For the text-containing cell, return its midpoint in (X, Y) coordinate format. 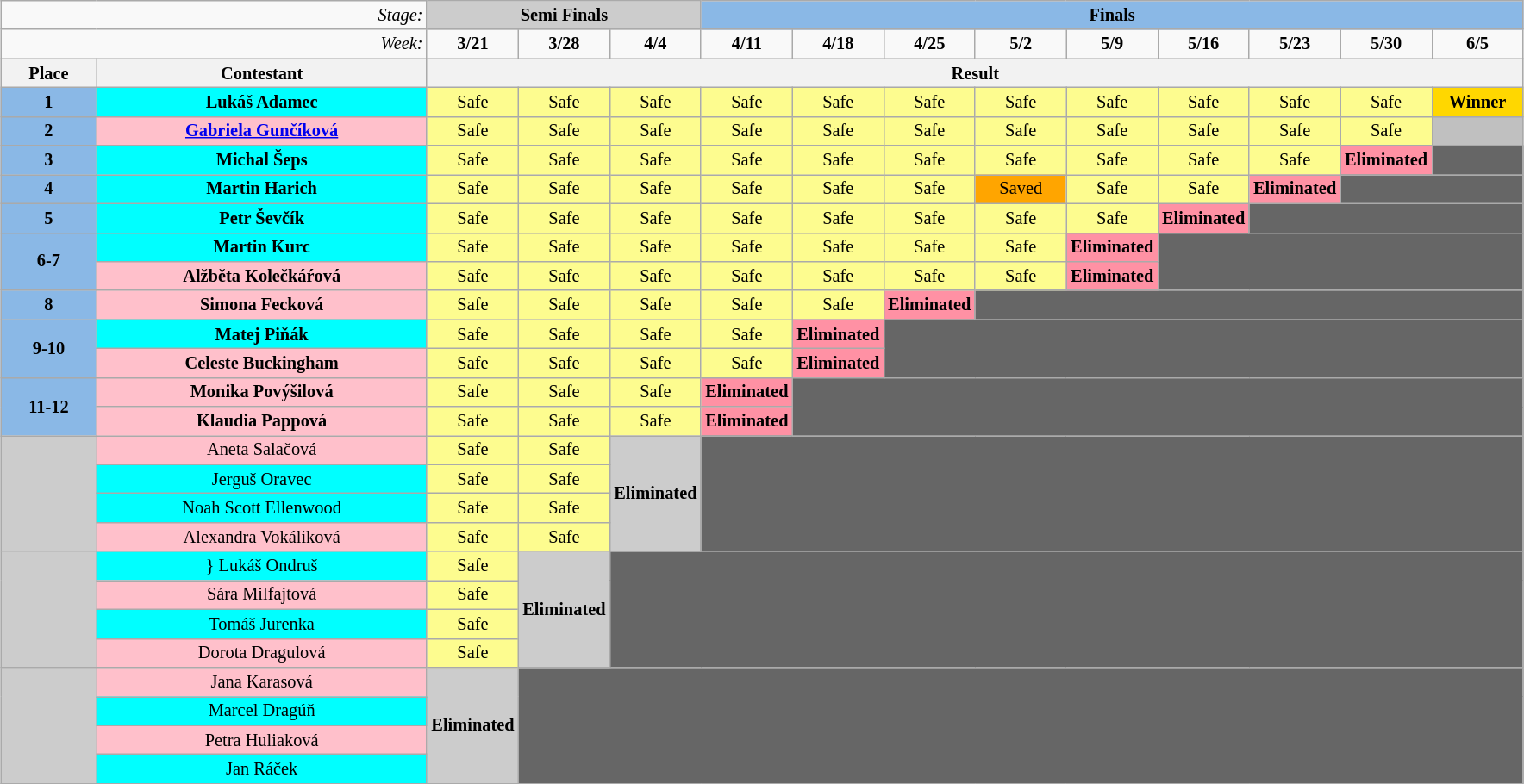
Lukáš Adamec (262, 102)
1 (48, 102)
Aneta Salačová (262, 450)
3 (48, 160)
Matej Piňák (262, 334)
Sára Milfajtová (262, 594)
Noah Scott Ellenwood (262, 507)
4 (48, 189)
Result (975, 73)
Gabriela Gunčíková (262, 131)
8 (48, 305)
Jerguš Oravec (262, 479)
3/21 (472, 44)
Martin Harich (262, 189)
4/11 (746, 44)
4/18 (838, 44)
Celeste Buckingham (262, 363)
Klaudia Pappová (262, 421)
Alžběta Kolečkáŕová (262, 276)
Petra Huliaková (262, 740)
Contestant (262, 73)
4/25 (929, 44)
11-12 (48, 407)
5/9 (1112, 44)
Dorota Dragulová (262, 653)
5/23 (1295, 44)
5/16 (1203, 44)
Saved (1021, 189)
Michal Šeps (262, 160)
3/28 (564, 44)
6-7 (48, 262)
9-10 (48, 348)
5/2 (1021, 44)
6/5 (1477, 44)
Jana Karasová (262, 681)
Stage: (214, 15)
Place (48, 73)
Marcel Dragúň (262, 711)
5/30 (1386, 44)
5 (48, 218)
4/4 (655, 44)
Alexandra Vokáliková (262, 537)
Tomáš Jurenka (262, 624)
Jan Ráček (262, 768)
} Lukáš Ondruš (262, 566)
Semi Finals (564, 15)
Simona Fecková (262, 305)
Petr Ševčík (262, 218)
Finals (1112, 15)
Winner (1477, 102)
2 (48, 131)
Monika Povýšilová (262, 392)
Martin Kurc (262, 247)
Week: (214, 44)
